Return the [x, y] coordinate for the center point of the cell that contains the specified text.  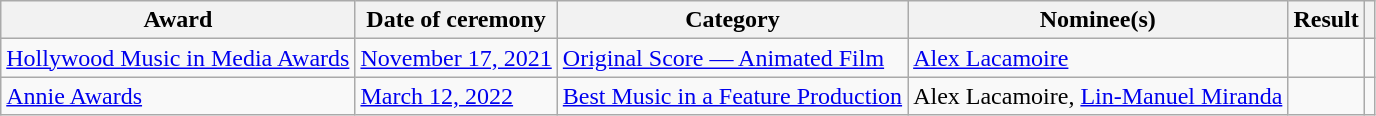
Best Music in a Feature Production [732, 96]
Alex Lacamoire, Lin-Manuel Miranda [1098, 96]
Alex Lacamoire [1098, 58]
Original Score — Animated Film [732, 58]
Date of ceremony [456, 20]
Nominee(s) [1098, 20]
Award [178, 20]
Category [732, 20]
Hollywood Music in Media Awards [178, 58]
Annie Awards [178, 96]
November 17, 2021 [456, 58]
Result [1326, 20]
March 12, 2022 [456, 96]
